Return (x, y) of the center of cell containing provided text 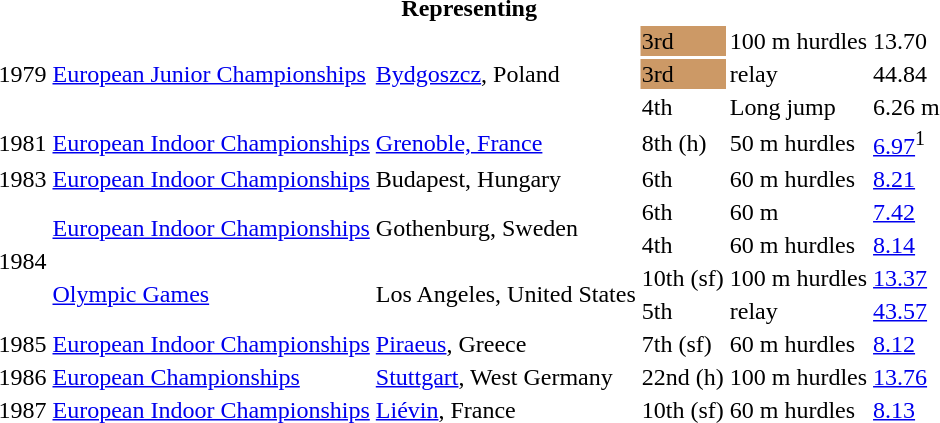
Long jump (798, 107)
Gothenburg, Sweden (506, 228)
European Junior Championships (211, 74)
5th (682, 311)
European Championships (211, 377)
Stuttgart, West Germany (506, 377)
8th (h) (682, 143)
Grenoble, France (506, 143)
7th (sf) (682, 344)
10th (sf) (682, 278)
50 m hurdles (798, 143)
Olympic Games (211, 294)
Piraeus, Greece (506, 344)
Budapest, Hungary (506, 179)
Los Angeles, United States (506, 294)
Bydgoszcz, Poland (506, 74)
22nd (h) (682, 377)
60 m (798, 212)
